Locate the cell with the specified text and output its [X, Y] center coordinate. 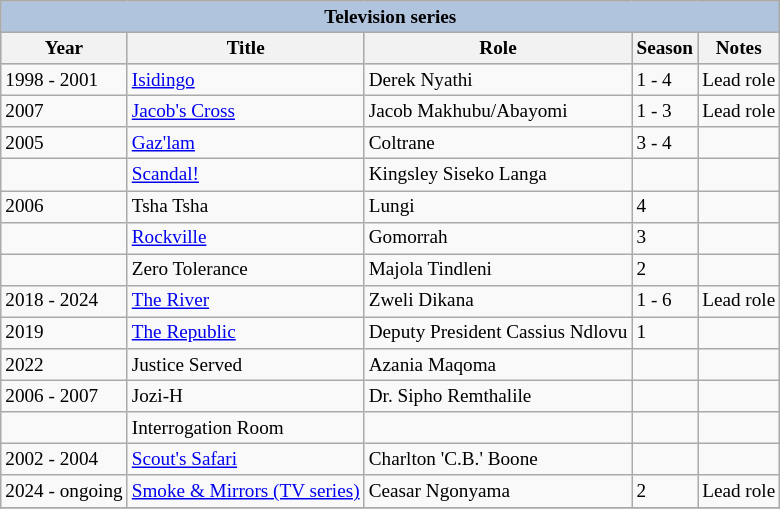
1 [665, 333]
2007 [64, 111]
Year [64, 48]
2002 - 2004 [64, 460]
Smoke & Mirrors (TV series) [246, 491]
Season [665, 48]
1 - 3 [665, 111]
Azania Maqoma [498, 365]
Interrogation Room [246, 428]
2022 [64, 365]
1998 - 2001 [64, 80]
Jacob's Cross [246, 111]
Charlton 'C.B.' Boone [498, 460]
Scout's Safari [246, 460]
Tsha Tsha [246, 206]
1 - 6 [665, 301]
Scandal! [246, 175]
Notes [739, 48]
Kingsley Siseko Langa [498, 175]
Coltrane [498, 143]
3 [665, 238]
The Republic [246, 333]
2006 - 2007 [64, 396]
Majola Tindleni [498, 270]
2006 [64, 206]
Jacob Makhubu/Abayomi [498, 111]
2018 - 2024 [64, 301]
Zweli Dikana [498, 301]
Derek Nyathi [498, 80]
Gomorrah [498, 238]
Role [498, 48]
4 [665, 206]
Gaz'lam [246, 143]
Dr. Sipho Remthalile [498, 396]
3 - 4 [665, 143]
2005 [64, 143]
Jozi-H [246, 396]
Title [246, 48]
Zero Tolerance [246, 270]
Deputy President Cassius Ndlovu [498, 333]
1 - 4 [665, 80]
The River [246, 301]
Ceasar Ngonyama [498, 491]
Lungi [498, 206]
2024 - ongoing [64, 491]
Justice Served [246, 365]
Rockville [246, 238]
Television series [390, 17]
Isidingo [246, 80]
2019 [64, 333]
